Search for the cell housing the specified text and yield its (x, y) center coordinate. 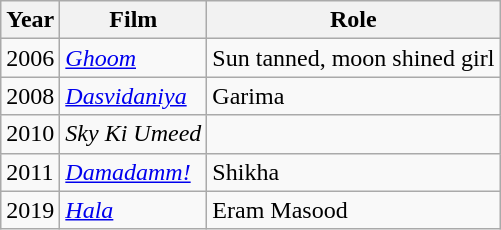
2008 (30, 96)
Year (30, 20)
Ghoom (134, 58)
Sky Ki Umeed (134, 134)
2010 (30, 134)
Dasvidaniya (134, 96)
2011 (30, 172)
Shikha (354, 172)
2019 (30, 210)
Film (134, 20)
Damadamm! (134, 172)
Hala (134, 210)
Eram Masood (354, 210)
2006 (30, 58)
Garima (354, 96)
Sun tanned, moon shined girl (354, 58)
Role (354, 20)
